Provide the [x, y] coordinate of the cell's center where the given text is located.  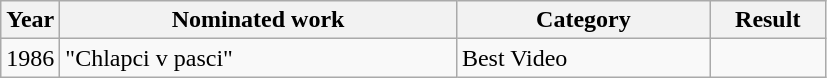
Nominated work [258, 20]
1986 [30, 58]
"Chlapci v pasci" [258, 58]
Category [583, 20]
Result [768, 20]
Year [30, 20]
Best Video [583, 58]
